From the cell containing the given text, extract its center point as [X, Y] coordinate. 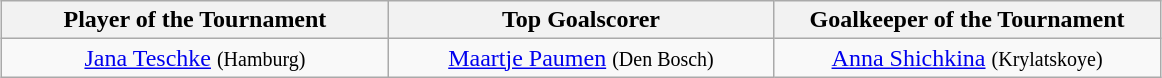
Goalkeeper of the Tournament [967, 20]
Maartje Paumen (Den Bosch) [581, 58]
Anna Shichkina (Krylatskoye) [967, 58]
Jana Teschke (Hamburg) [195, 58]
Player of the Tournament [195, 20]
Top Goalscorer [581, 20]
